Return the (x, y) coordinate for the center point of the cell that contains the specified text.  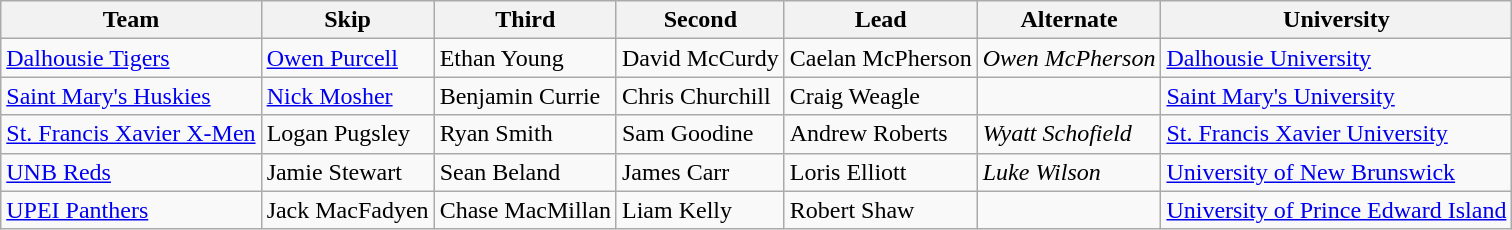
David McCurdy (700, 58)
Chase MacMillan (525, 210)
Ryan Smith (525, 134)
Saint Mary's Huskies (131, 96)
Robert Shaw (880, 210)
Second (700, 20)
Owen Purcell (348, 58)
Lead (880, 20)
Loris Elliott (880, 172)
Logan Pugsley (348, 134)
Jack MacFadyen (348, 210)
Craig Weagle (880, 96)
Chris Churchill (700, 96)
Liam Kelly (700, 210)
Third (525, 20)
Saint Mary's University (1336, 96)
St. Francis Xavier X-Men (131, 134)
Skip (348, 20)
Sam Goodine (700, 134)
UNB Reds (131, 172)
Team (131, 20)
UPEI Panthers (131, 210)
Ethan Young (525, 58)
Alternate (1069, 20)
Dalhousie University (1336, 58)
James Carr (700, 172)
Sean Beland (525, 172)
Owen McPherson (1069, 58)
Luke Wilson (1069, 172)
Andrew Roberts (880, 134)
Wyatt Schofield (1069, 134)
Jamie Stewart (348, 172)
University (1336, 20)
Caelan McPherson (880, 58)
Nick Mosher (348, 96)
University of Prince Edward Island (1336, 210)
University of New Brunswick (1336, 172)
Dalhousie Tigers (131, 58)
St. Francis Xavier University (1336, 134)
Benjamin Currie (525, 96)
